Detect which cell encompasses the target text, then output its [X, Y] center coordinate. 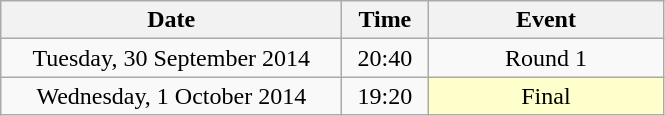
Wednesday, 1 October 2014 [172, 96]
Final [546, 96]
Date [172, 20]
Tuesday, 30 September 2014 [172, 58]
Time [385, 20]
20:40 [385, 58]
19:20 [385, 96]
Event [546, 20]
Round 1 [546, 58]
